Locate the cell with the specified text and output its [X, Y] center coordinate. 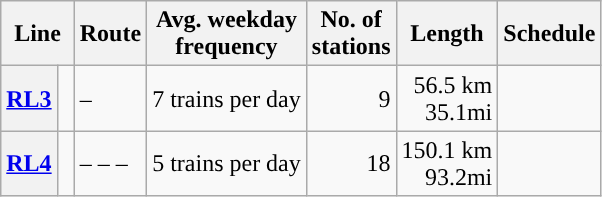
Route [110, 34]
Line [38, 34]
– [110, 98]
5 trains per day [227, 164]
56.5 km35.1mi [447, 98]
150.1 km93.2mi [447, 164]
Length [447, 34]
No. ofstations [351, 34]
– – – [110, 164]
RL4 [29, 164]
Schedule [550, 34]
Avg. weekday frequency [227, 34]
7 trains per day [227, 98]
18 [351, 164]
9 [351, 98]
RL3 [29, 98]
